Identify which cell holds the provided text, then report its (X, Y) central coordinate. 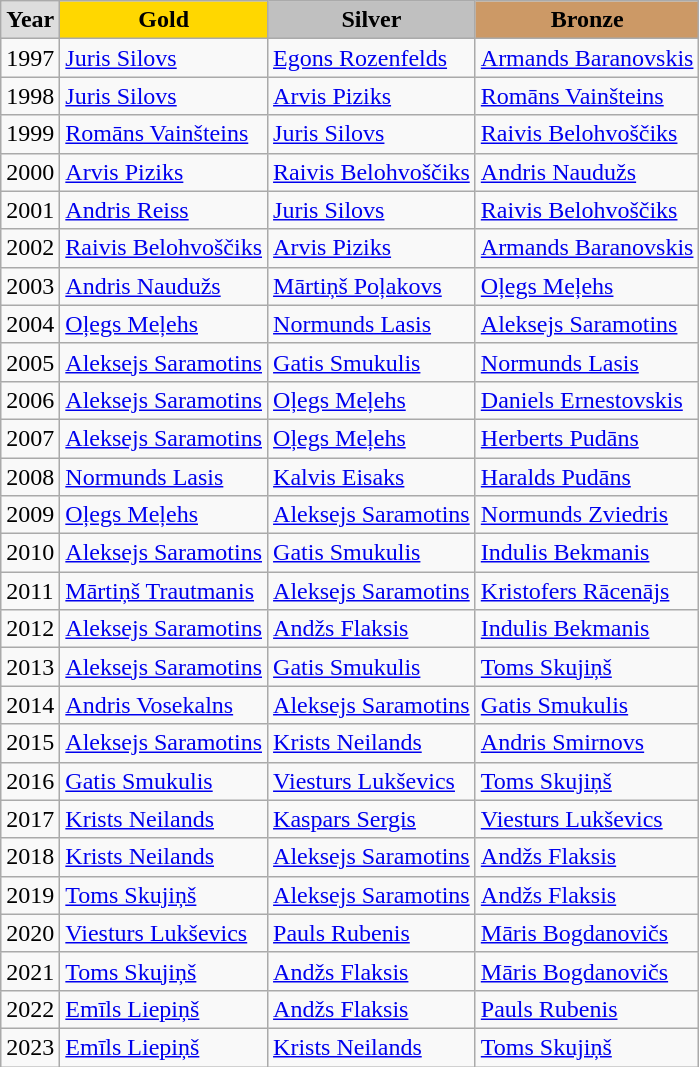
Silver (372, 20)
2013 (30, 667)
Kalvis Eisaks (372, 477)
2018 (30, 857)
2001 (30, 210)
2023 (30, 1047)
2022 (30, 1009)
2009 (30, 515)
2019 (30, 895)
1999 (30, 134)
2017 (30, 819)
1998 (30, 96)
2004 (30, 324)
2005 (30, 362)
2003 (30, 286)
Kaspars Sergis (372, 819)
Mārtiņš Poļakovs (372, 286)
2012 (30, 629)
Andris Reiss (164, 210)
Bronze (587, 20)
Daniels Ernestovskis (587, 400)
Normunds Zviedris (587, 515)
Kristofers Rācenājs (587, 591)
2000 (30, 172)
2016 (30, 781)
Herberts Pudāns (587, 438)
Egons Rozenfelds (372, 58)
Andris Vosekalns (164, 705)
Year (30, 20)
1997 (30, 58)
2002 (30, 248)
Haralds Pudāns (587, 477)
Mārtiņš Trautmanis (164, 591)
2008 (30, 477)
2006 (30, 400)
2015 (30, 743)
Andris Smirnovs (587, 743)
2010 (30, 553)
2021 (30, 971)
2011 (30, 591)
Gold (164, 20)
2007 (30, 438)
2020 (30, 933)
2014 (30, 705)
